For the text-containing cell, return its midpoint in (X, Y) coordinate format. 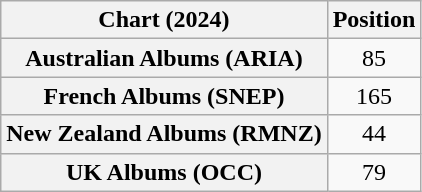
French Albums (SNEP) (164, 96)
Position (374, 20)
UK Albums (OCC) (164, 172)
Australian Albums (ARIA) (164, 58)
79 (374, 172)
New Zealand Albums (RMNZ) (164, 134)
44 (374, 134)
165 (374, 96)
85 (374, 58)
Chart (2024) (164, 20)
